Find where the given text appears and provide that cell's center as (x, y) coordinate. 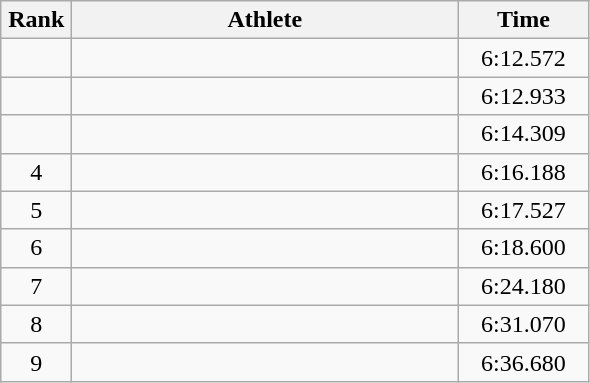
Time (524, 20)
6:24.180 (524, 286)
6:36.680 (524, 362)
6:18.600 (524, 248)
4 (36, 172)
6:17.527 (524, 210)
5 (36, 210)
6 (36, 248)
6:12.933 (524, 96)
9 (36, 362)
7 (36, 286)
6:14.309 (524, 134)
Rank (36, 20)
6:12.572 (524, 58)
8 (36, 324)
6:31.070 (524, 324)
6:16.188 (524, 172)
Athlete (265, 20)
